Capture the cell that displays the provided text and extract its (x, y) central coordinate. 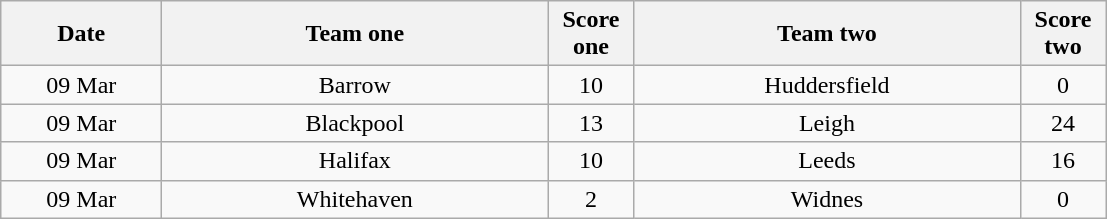
Blackpool (355, 123)
2 (591, 199)
Team one (355, 34)
Date (82, 34)
Huddersfield (827, 85)
Widnes (827, 199)
Halifax (355, 161)
13 (591, 123)
16 (1063, 161)
Leigh (827, 123)
Barrow (355, 85)
Team two (827, 34)
Score two (1063, 34)
Whitehaven (355, 199)
Score one (591, 34)
24 (1063, 123)
Leeds (827, 161)
